Output the (X, Y) coordinate of the center of the cell containing the given text.  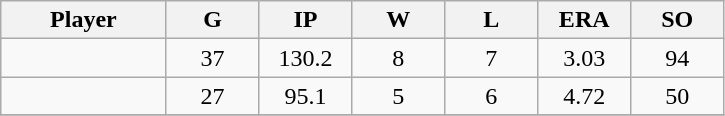
W (398, 20)
G (212, 20)
ERA (584, 20)
95.1 (306, 96)
27 (212, 96)
8 (398, 58)
6 (492, 96)
50 (678, 96)
L (492, 20)
130.2 (306, 58)
7 (492, 58)
37 (212, 58)
5 (398, 96)
IP (306, 20)
Player (84, 20)
SO (678, 20)
94 (678, 58)
4.72 (584, 96)
3.03 (584, 58)
